Extract the (x, y) coordinate from the center of the cell holding the provided text.  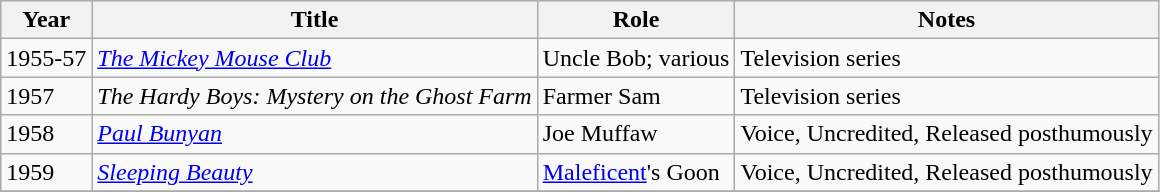
Uncle Bob; various (636, 58)
Joe Muffaw (636, 134)
Title (314, 20)
The Mickey Mouse Club (314, 58)
1958 (46, 134)
Farmer Sam (636, 96)
Role (636, 20)
The Hardy Boys: Mystery on the Ghost Farm (314, 96)
Notes (946, 20)
Sleeping Beauty (314, 172)
1957 (46, 96)
Maleficent's Goon (636, 172)
Paul Bunyan (314, 134)
Year (46, 20)
1955-57 (46, 58)
1959 (46, 172)
